Detect which cell encompasses the target text, then output its (x, y) center coordinate. 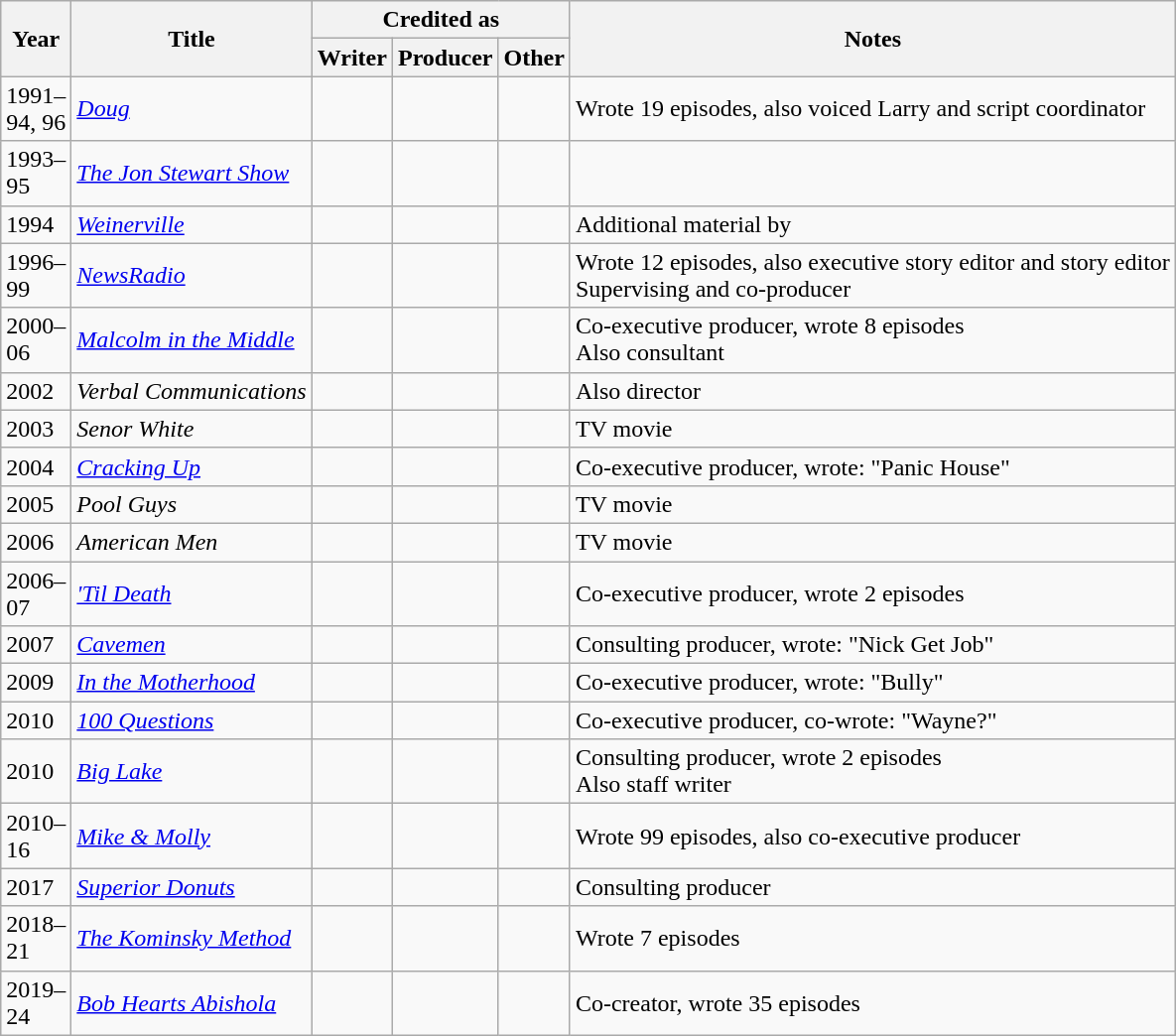
Also director (872, 391)
2009 (36, 683)
Cracking Up (192, 466)
1996–99 (36, 276)
'Til Death (192, 593)
Writer (351, 58)
2018–21 (36, 939)
Mike & Molly (192, 836)
2010–16 (36, 836)
Title (192, 39)
Co-executive producer, co-wrote: "Wayne?" (872, 720)
Wrote 12 episodes, also executive story editor and story editorSupervising and co-producer (872, 276)
Co-executive producer, wrote 8 episodesAlso consultant (872, 339)
100 Questions (192, 720)
Wrote 99 episodes, also co-executive producer (872, 836)
Malcolm in the Middle (192, 339)
2005 (36, 504)
1993–95 (36, 173)
Producer (445, 58)
Consulting producer, wrote: "Nick Get Job" (872, 645)
Senor White (192, 429)
1994 (36, 224)
2017 (36, 887)
2006–07 (36, 593)
2004 (36, 466)
2006 (36, 542)
Consulting producer (872, 887)
Co-executive producer, wrote 2 episodes (872, 593)
Weinerville (192, 224)
Co-executive producer, wrote: "Panic House" (872, 466)
The Kominsky Method (192, 939)
The Jon Stewart Show (192, 173)
Cavemen (192, 645)
Co-executive producer, wrote: "Bully" (872, 683)
Superior Donuts (192, 887)
2000–06 (36, 339)
In the Motherhood (192, 683)
Co-creator, wrote 35 episodes (872, 1002)
Bob Hearts Abishola (192, 1002)
Verbal Communications (192, 391)
Other (534, 58)
2019–24 (36, 1002)
Wrote 19 episodes, also voiced Larry and script coordinator (872, 109)
Additional material by (872, 224)
2007 (36, 645)
Wrote 7 episodes (872, 939)
Year (36, 39)
Credited as (441, 20)
1991–94, 96 (36, 109)
Doug (192, 109)
Big Lake (192, 772)
Pool Guys (192, 504)
NewsRadio (192, 276)
Consulting producer, wrote 2 episodesAlso staff writer (872, 772)
2003 (36, 429)
2002 (36, 391)
American Men (192, 542)
Notes (872, 39)
